Identify which cell holds the provided text, then report its [x, y] central coordinate. 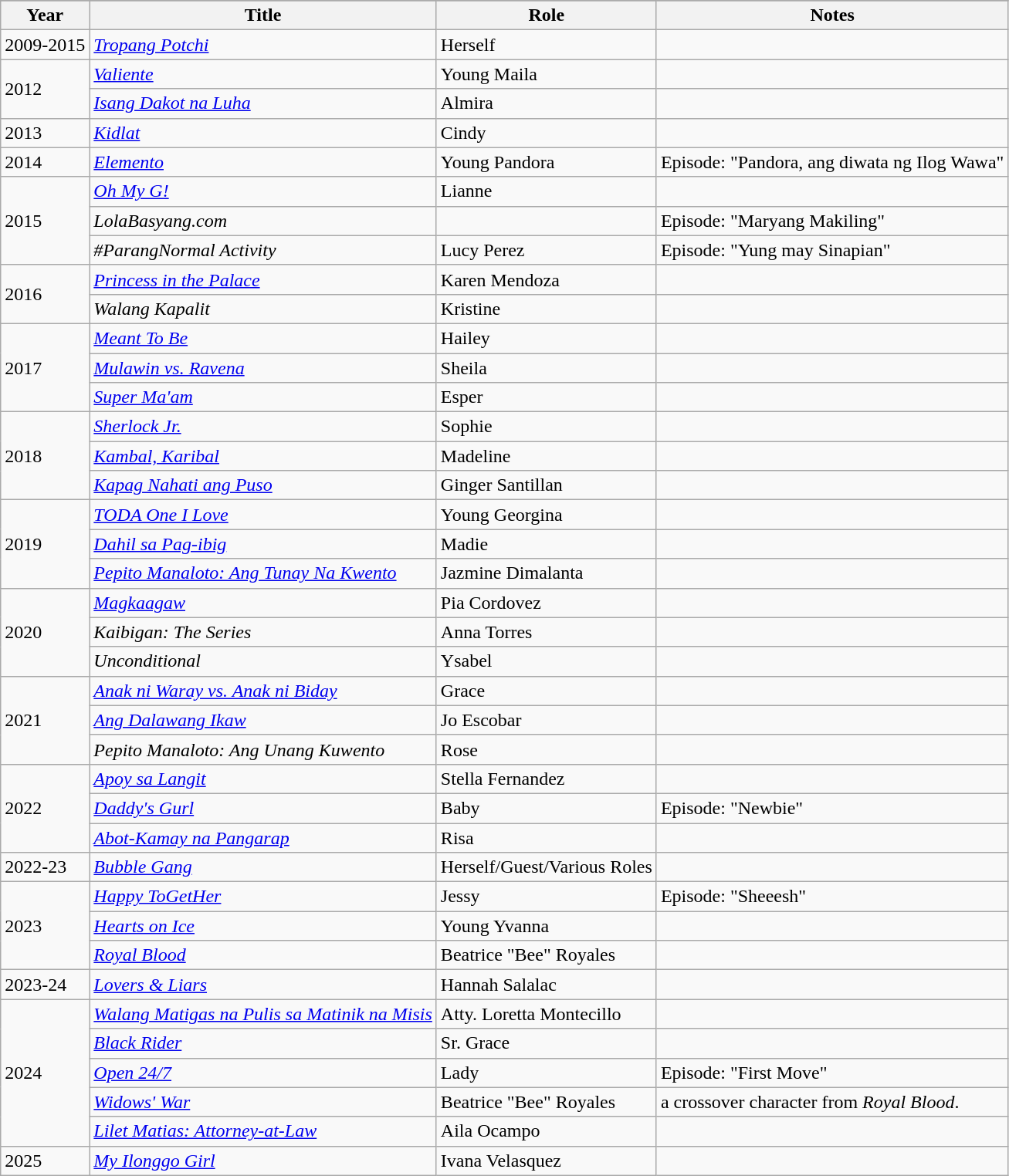
Title [263, 15]
Princess in the Palace [263, 279]
Lilet Matias: Attorney-at-Law [263, 1131]
2020 [45, 632]
Lianne [547, 191]
Tropang Potchi [263, 45]
Young Georgina [547, 515]
Baby [547, 808]
Anna Torres [547, 632]
Madie [547, 544]
2016 [45, 294]
Risa [547, 837]
Episode: "Yung may Sinapian" [832, 250]
Black Rider [263, 1043]
Ysabel [547, 661]
My Ilonggo Girl [263, 1161]
Pia Cordovez [547, 603]
Kidlat [263, 133]
Lovers & Liars [263, 985]
Episode: "Sheeesh" [832, 897]
Oh My G! [263, 191]
Young Maila [547, 74]
Stella Fernandez [547, 779]
2018 [45, 456]
Sr. Grace [547, 1043]
Jo Escobar [547, 720]
2015 [45, 221]
Kristine [547, 309]
2024 [45, 1073]
2017 [45, 367]
Ivana Velasquez [547, 1161]
2023-24 [45, 985]
Meant To Be [263, 338]
Karen Mendoza [547, 279]
Almira [547, 103]
Isang Dakot na Luha [263, 103]
Episode: "Newbie" [832, 808]
Atty. Loretta Montecillo [547, 1014]
Madeline [547, 456]
2021 [45, 720]
2022-23 [45, 867]
TODA One I Love [263, 515]
a crossover character from Royal Blood. [832, 1102]
Jazmine Dimalanta [547, 573]
Walang Kapalit [263, 309]
Apoy sa Langit [263, 779]
Pepito Manaloto: Ang Tunay Na Kwento [263, 573]
Daddy's Gurl [263, 808]
Jessy [547, 897]
Sophie [547, 427]
Widows' War [263, 1102]
Rose [547, 749]
Super Ma'am [263, 397]
Episode: "First Move" [832, 1073]
2012 [45, 89]
Herself [547, 45]
Sheila [547, 368]
LolaBasyang.com [263, 221]
Dahil sa Pag-ibig [263, 544]
2009-2015 [45, 45]
Kapag Nahati ang Puso [263, 485]
Walang Matigas na Pulis sa Matinik na Misis [263, 1014]
2013 [45, 133]
Young Yvanna [547, 926]
Hannah Salalac [547, 985]
2014 [45, 162]
Ginger Santillan [547, 485]
Year [45, 15]
Sherlock Jr. [263, 427]
Ang Dalawang Ikaw [263, 720]
Lady [547, 1073]
2025 [45, 1161]
Open 24/7 [263, 1073]
Hailey [547, 338]
Esper [547, 397]
Episode: "Maryang Makiling" [832, 221]
Kaibigan: The Series [263, 632]
Notes [832, 15]
Bubble Gang [263, 867]
Pepito Manaloto: Ang Unang Kuwento [263, 749]
Anak ni Waray vs. Anak ni Biday [263, 691]
2019 [45, 544]
Role [547, 15]
Royal Blood [263, 955]
Herself/Guest/Various Roles [547, 867]
Cindy [547, 133]
Lucy Perez [547, 250]
Aila Ocampo [547, 1131]
Episode: "Pandora, ang diwata ng Ilog Wawa" [832, 162]
Abot-Kamay na Pangarap [263, 837]
2023 [45, 926]
2022 [45, 808]
Unconditional [263, 661]
Valiente [263, 74]
Kambal, Karibal [263, 456]
Hearts on Ice [263, 926]
Magkaagaw [263, 603]
Happy ToGetHer [263, 897]
Elemento [263, 162]
#ParangNormal Activity [263, 250]
Grace [547, 691]
Mulawin vs. Ravena [263, 368]
Young Pandora [547, 162]
